From the cell containing the given text, extract its center point as (X, Y) coordinate. 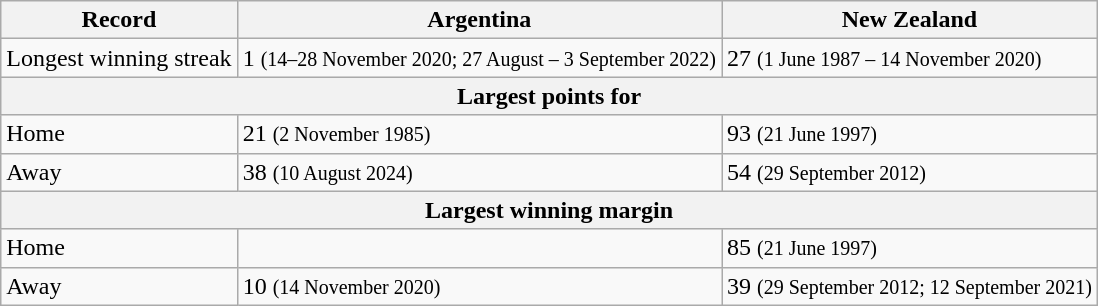
39 (29 September 2012; 12 September 2021) (910, 286)
New Zealand (910, 20)
38 (10 August 2024) (479, 172)
93 (21 June 1997) (910, 134)
Argentina (479, 20)
10 (14 November 2020) (479, 286)
Largest winning margin (550, 210)
27 (1 June 1987 – 14 November 2020) (910, 58)
21 (2 November 1985) (479, 134)
Longest winning streak (119, 58)
Largest points for (550, 96)
Record (119, 20)
54 (29 September 2012) (910, 172)
85 (21 June 1997) (910, 248)
1 (14–28 November 2020; 27 August – 3 September 2022) (479, 58)
